Identify which cell holds the provided text, then report its (X, Y) central coordinate. 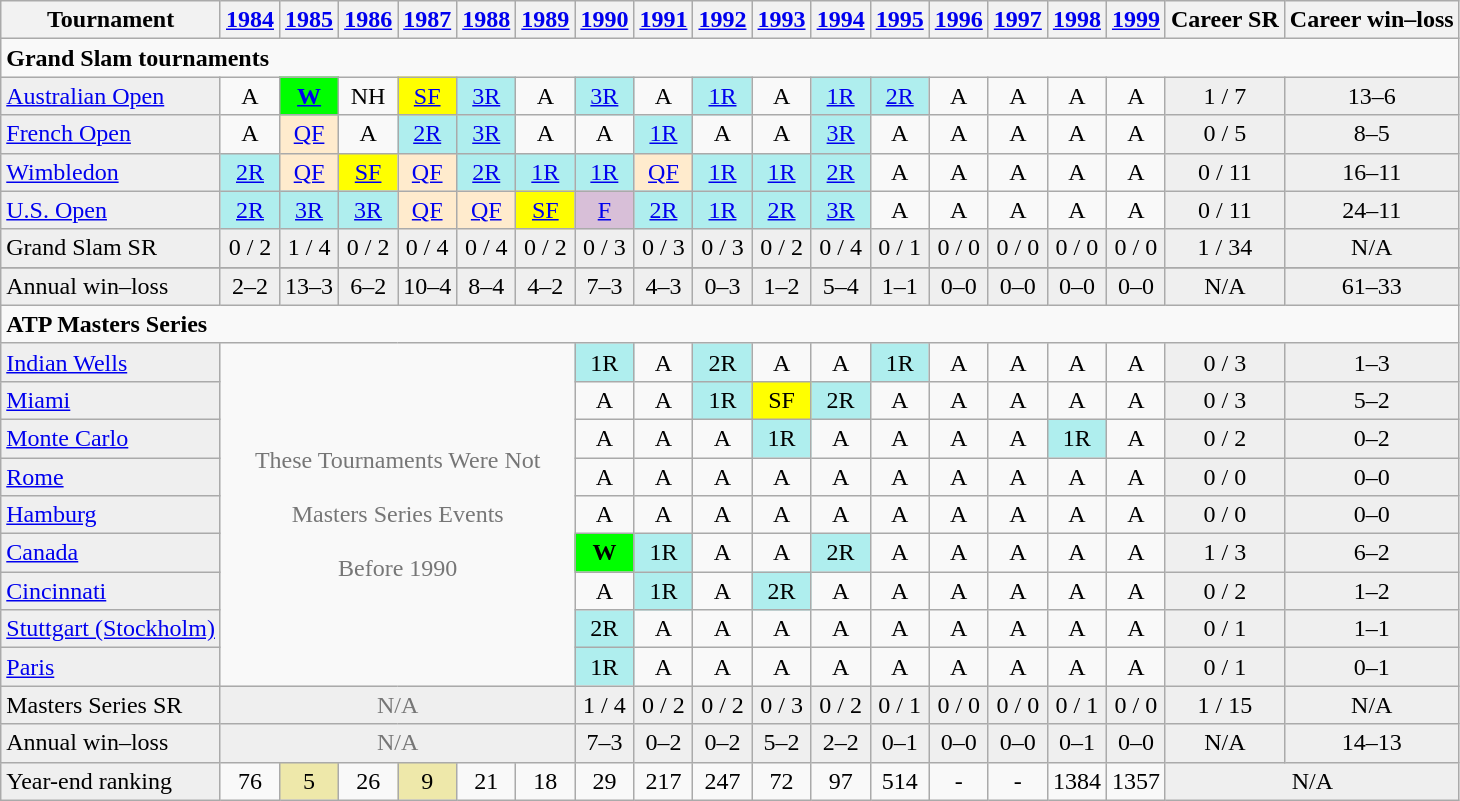
Australian Open (111, 96)
18 (546, 781)
10–4 (428, 286)
1995 (900, 20)
1988 (486, 20)
8–4 (486, 286)
13–3 (310, 286)
1384 (1076, 781)
1990 (604, 20)
1986 (368, 20)
Indian Wells (111, 362)
ATP Masters Series (730, 324)
Canada (111, 553)
Stuttgart (Stockholm) (111, 629)
Monte Carlo (111, 438)
Rome (111, 477)
1 / 15 (1224, 705)
72 (782, 781)
1992 (722, 20)
0 / 5 (1224, 134)
These Tournaments Were NotMasters Series EventsBefore 1990 (397, 514)
1997 (1018, 20)
1 / 7 (1224, 96)
16–11 (1372, 172)
1994 (840, 20)
Grand Slam tournaments (730, 58)
1 / 34 (1224, 248)
Hamburg (111, 515)
4–3 (664, 286)
21 (486, 781)
Grand Slam SR (111, 248)
26 (368, 781)
1985 (310, 20)
Career SR (1224, 20)
F (604, 210)
217 (664, 781)
1996 (958, 20)
Cincinnati (111, 591)
U.S. Open (111, 210)
Tournament (111, 20)
29 (604, 781)
NH (368, 96)
Miami (111, 400)
Career win–loss (1372, 20)
1989 (546, 20)
61–33 (1372, 286)
5–4 (840, 286)
1993 (782, 20)
1 / 3 (1224, 553)
Wimbledon (111, 172)
14–13 (1372, 743)
76 (250, 781)
1998 (1076, 20)
1999 (1136, 20)
97 (840, 781)
247 (722, 781)
1987 (428, 20)
Masters Series SR (111, 705)
1–3 (1372, 362)
0–3 (722, 286)
Paris (111, 667)
5 (310, 781)
24–11 (1372, 210)
9 (428, 781)
1984 (250, 20)
8–5 (1372, 134)
13–6 (1372, 96)
1991 (664, 20)
French Open (111, 134)
4–2 (546, 286)
1357 (1136, 781)
Year-end ranking (111, 781)
514 (900, 781)
